Extract the [X, Y] coordinate from the center of the cell holding the provided text.  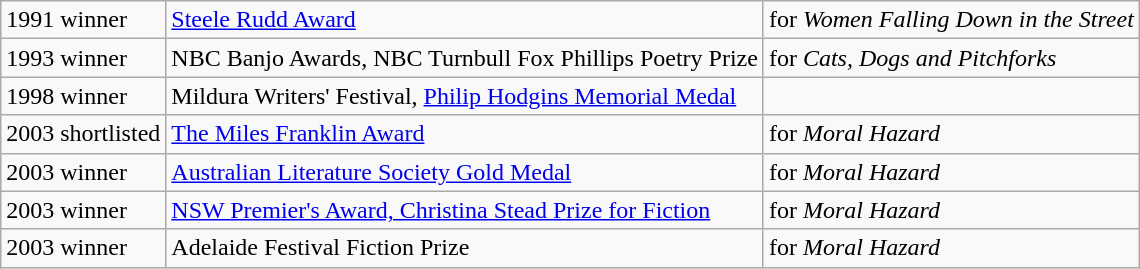
for Cats, Dogs and Pitchforks [951, 58]
NSW Premier's Award, Christina Stead Prize for Fiction [465, 210]
1991 winner [84, 20]
2003 shortlisted [84, 134]
Adelaide Festival Fiction Prize [465, 248]
1998 winner [84, 96]
Australian Literature Society Gold Medal [465, 172]
The Miles Franklin Award [465, 134]
NBC Banjo Awards, NBC Turnbull Fox Phillips Poetry Prize [465, 58]
Mildura Writers' Festival, Philip Hodgins Memorial Medal [465, 96]
1993 winner [84, 58]
Steele Rudd Award [465, 20]
for Women Falling Down in the Street [951, 20]
